Return the (x, y) coordinate for the center point of the cell that contains the specified text.  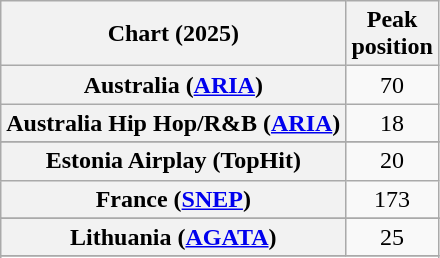
Australia Hip Hop/R&B (ARIA) (174, 123)
Australia (ARIA) (174, 85)
Peakposition (392, 34)
France (SNEP) (174, 199)
18 (392, 123)
Chart (2025) (174, 34)
25 (392, 237)
Estonia Airplay (TopHit) (174, 161)
Lithuania (AGATA) (174, 237)
20 (392, 161)
173 (392, 199)
70 (392, 85)
